Find where the given text appears and provide that cell's center as [X, Y] coordinate. 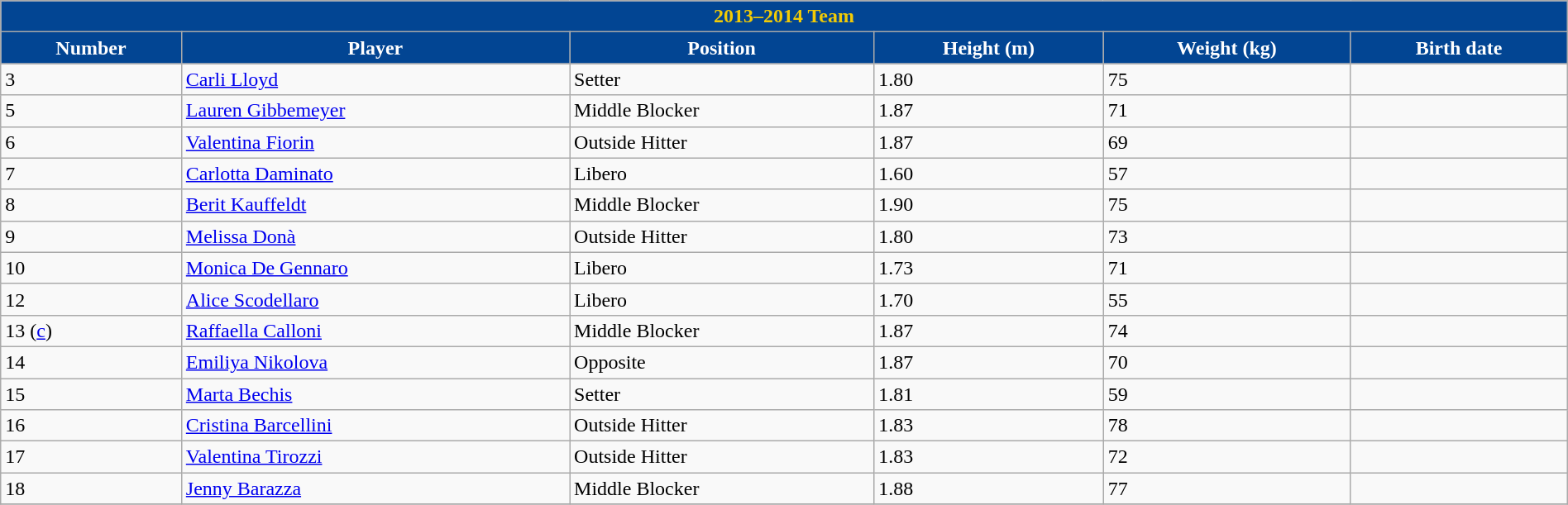
Birth date [1459, 48]
1.70 [989, 299]
1.60 [989, 174]
Carli Lloyd [375, 79]
1.73 [989, 268]
Marta Bechis [375, 394]
2013–2014 Team [784, 17]
16 [91, 426]
10 [91, 268]
Raffaella Calloni [375, 331]
57 [1227, 174]
Valentina Tirozzi [375, 457]
13 (c) [91, 331]
Melissa Donà [375, 236]
14 [91, 362]
Valentina Fiorin [375, 142]
6 [91, 142]
Number [91, 48]
1.88 [989, 488]
18 [91, 488]
7 [91, 174]
55 [1227, 299]
Emiliya Nikolova [375, 362]
12 [91, 299]
8 [91, 205]
59 [1227, 394]
Berit Kauffeldt [375, 205]
Opposite [722, 362]
15 [91, 394]
72 [1227, 457]
Jenny Barazza [375, 488]
Carlotta Daminato [375, 174]
1.90 [989, 205]
9 [91, 236]
1.81 [989, 394]
Height (m) [989, 48]
Monica De Gennaro [375, 268]
78 [1227, 426]
Alice Scodellaro [375, 299]
70 [1227, 362]
3 [91, 79]
69 [1227, 142]
Player [375, 48]
5 [91, 111]
77 [1227, 488]
17 [91, 457]
73 [1227, 236]
Position [722, 48]
Weight (kg) [1227, 48]
74 [1227, 331]
Cristina Barcellini [375, 426]
Lauren Gibbemeyer [375, 111]
